From the cell containing the given text, extract its center point as [X, Y] coordinate. 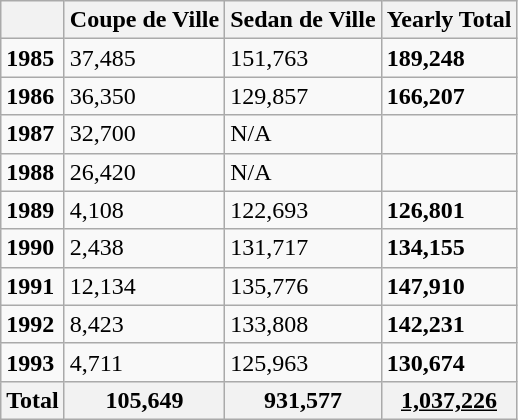
12,134 [144, 286]
133,808 [303, 324]
26,420 [144, 172]
189,248 [449, 58]
37,485 [144, 58]
36,350 [144, 96]
Total [33, 400]
1986 [33, 96]
135,776 [303, 286]
1991 [33, 286]
151,763 [303, 58]
4,108 [144, 210]
147,910 [449, 286]
Yearly Total [449, 20]
1990 [33, 248]
Sedan de Ville [303, 20]
1985 [33, 58]
125,963 [303, 362]
1993 [33, 362]
166,207 [449, 96]
129,857 [303, 96]
131,717 [303, 248]
931,577 [303, 400]
126,801 [449, 210]
1989 [33, 210]
8,423 [144, 324]
2,438 [144, 248]
4,711 [144, 362]
122,693 [303, 210]
1992 [33, 324]
105,649 [144, 400]
130,674 [449, 362]
1987 [33, 134]
134,155 [449, 248]
32,700 [144, 134]
1,037,226 [449, 400]
1988 [33, 172]
142,231 [449, 324]
Coupe de Ville [144, 20]
